Capture the cell that displays the provided text and extract its [x, y] central coordinate. 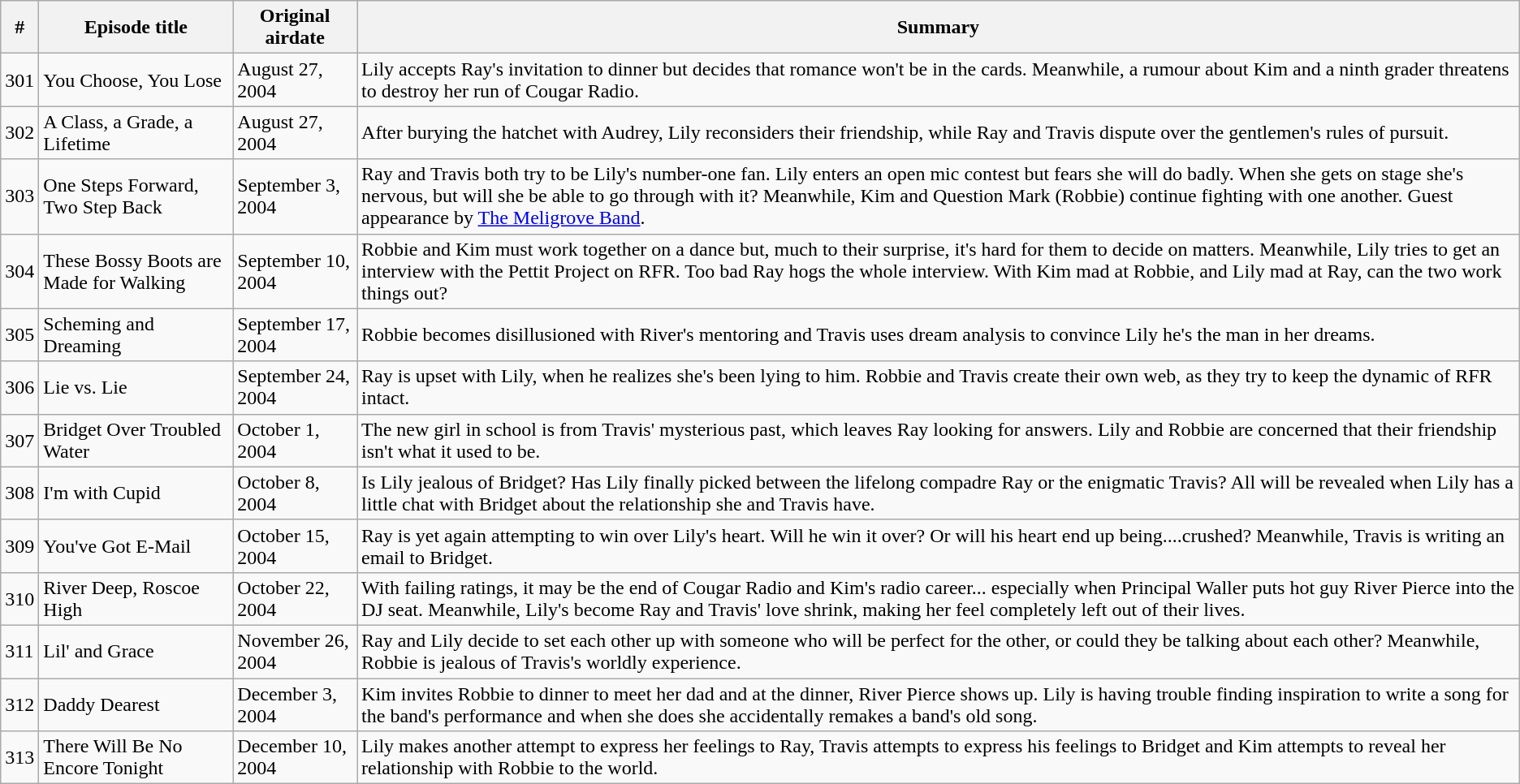
# [19, 28]
301 [19, 80]
307 [19, 440]
October 8, 2004 [296, 493]
310 [19, 599]
Robbie becomes disillusioned with River's mentoring and Travis uses dream analysis to convince Lily he's the man in her dreams. [939, 334]
September 17, 2004 [296, 334]
308 [19, 493]
December 10, 2004 [296, 758]
313 [19, 758]
October 1, 2004 [296, 440]
311 [19, 651]
305 [19, 334]
You Choose, You Lose [136, 80]
Original airdate [296, 28]
October 15, 2004 [296, 545]
302 [19, 133]
There Will Be No Encore Tonight [136, 758]
A Class, a Grade, a Lifetime [136, 133]
312 [19, 704]
304 [19, 271]
Daddy Dearest [136, 704]
Lil' and Grace [136, 651]
Scheming and Dreaming [136, 334]
November 26, 2004 [296, 651]
Summary [939, 28]
September 3, 2004 [296, 196]
December 3, 2004 [296, 704]
303 [19, 196]
September 10, 2004 [296, 271]
You've Got E-Mail [136, 545]
306 [19, 388]
September 24, 2004 [296, 388]
One Steps Forward, Two Step Back [136, 196]
Episode title [136, 28]
I'm with Cupid [136, 493]
After burying the hatchet with Audrey, Lily reconsiders their friendship, while Ray and Travis dispute over the gentlemen's rules of pursuit. [939, 133]
Lie vs. Lie [136, 388]
These Bossy Boots are Made for Walking [136, 271]
October 22, 2004 [296, 599]
River Deep, Roscoe High [136, 599]
Bridget Over Troubled Water [136, 440]
309 [19, 545]
